Output the (X, Y) coordinate of the center of the cell containing the given text.  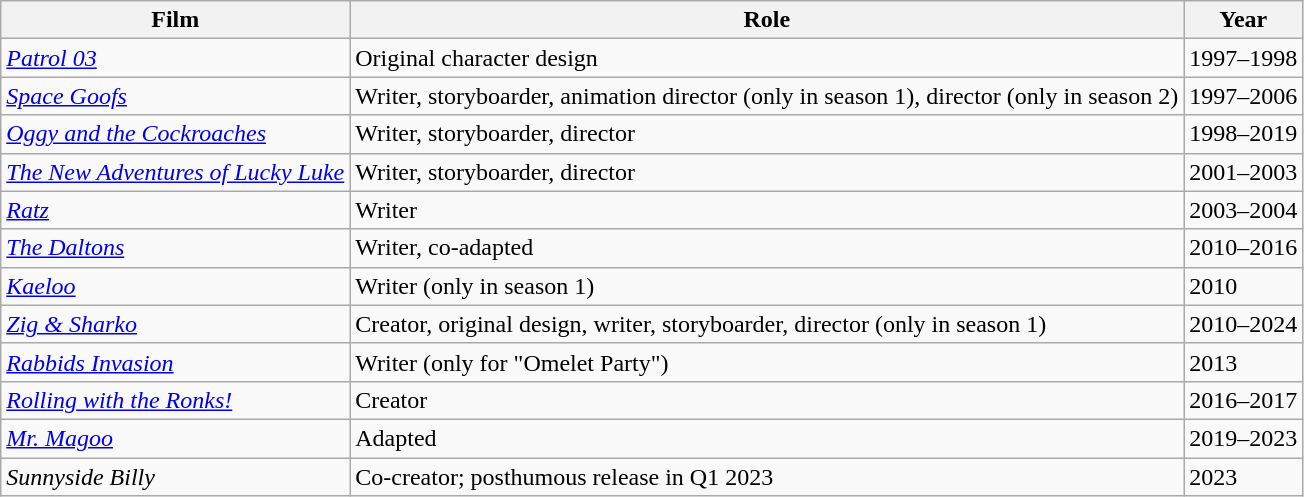
Original character design (767, 58)
Ratz (176, 210)
Writer (only for "Omelet Party") (767, 362)
Writer (only in season 1) (767, 286)
Creator, original design, writer, storyboarder, director (only in season 1) (767, 324)
Zig & Sharko (176, 324)
Oggy and the Cockroaches (176, 134)
1997–2006 (1244, 96)
Space Goofs (176, 96)
Writer, co-adapted (767, 248)
Patrol 03 (176, 58)
2023 (1244, 477)
The New Adventures of Lucky Luke (176, 172)
2019–2023 (1244, 438)
Adapted (767, 438)
2016–2017 (1244, 400)
Sunnyside Billy (176, 477)
2013 (1244, 362)
The Daltons (176, 248)
2010 (1244, 286)
Film (176, 20)
1997–1998 (1244, 58)
Rabbids Invasion (176, 362)
Creator (767, 400)
Writer (767, 210)
2001–2003 (1244, 172)
Co-creator; posthumous release in Q1 2023 (767, 477)
Kaeloo (176, 286)
Year (1244, 20)
2003–2004 (1244, 210)
Rolling with the Ronks! (176, 400)
2010–2016 (1244, 248)
Writer, storyboarder, animation director (only in season 1), director (only in season 2) (767, 96)
Mr. Magoo (176, 438)
1998–2019 (1244, 134)
Role (767, 20)
2010–2024 (1244, 324)
